Return the [X, Y] coordinate for the center point of the cell that contains the specified text.  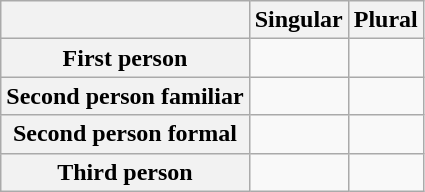
Second person familiar [125, 96]
Third person [125, 172]
Singular [298, 20]
First person [125, 58]
Second person formal [125, 134]
Plural [386, 20]
